Output the [X, Y] coordinate of the center of the cell containing the given text.  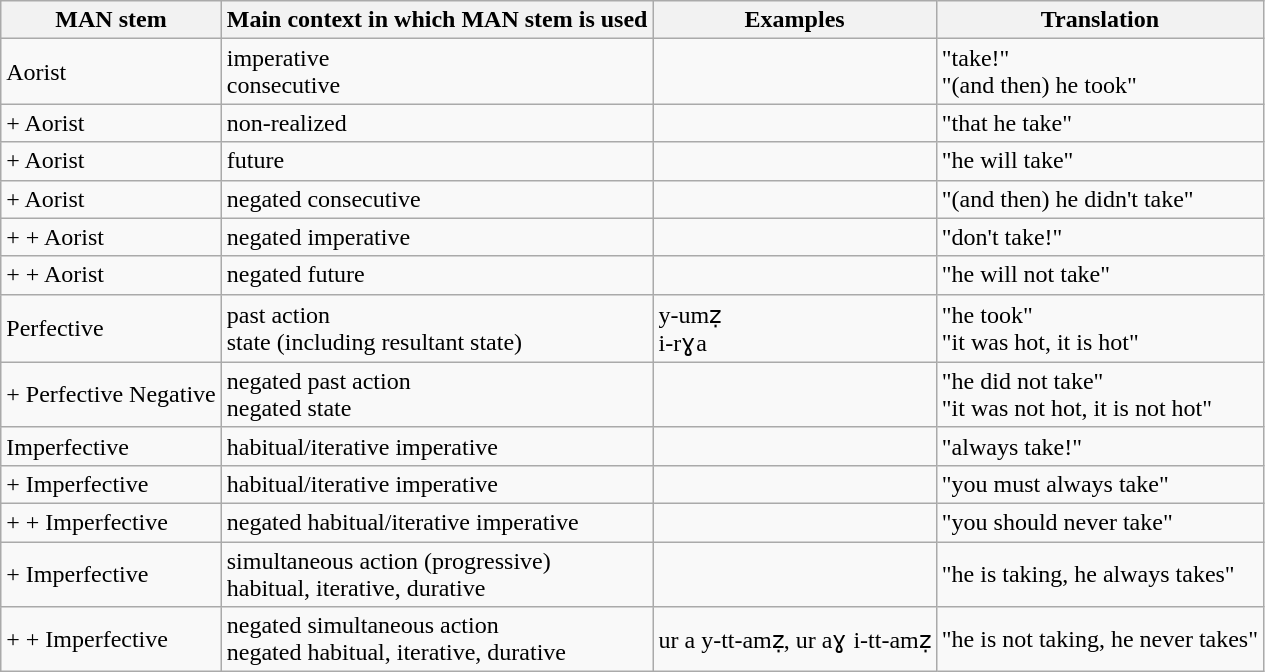
Examples [794, 20]
negated simultaneous actionnegated habitual, iterative, durative [437, 640]
"he will not take" [1100, 275]
"he did not take""it was not hot, it is not hot" [1100, 394]
past actionstate (including resultant state) [437, 328]
negated habitual/iterative imperative [437, 522]
imperativeconsecutive [437, 72]
"take!""(and then) he took" [1100, 72]
"he took""it was hot, it is hot" [1100, 328]
simultaneous action (progressive)habitual, iterative, durative [437, 574]
negated imperative [437, 237]
"(and then) he didn't take" [1100, 199]
negated consecutive [437, 199]
non-realized [437, 123]
+ Perfective Negative [111, 394]
"that he take" [1100, 123]
"don't take!" [1100, 237]
"always take!" [1100, 446]
Translation [1100, 20]
MAN stem [111, 20]
"he is taking, he always takes" [1100, 574]
Main context in which MAN stem is used [437, 20]
Perfective [111, 328]
Aorist [111, 72]
"he is not taking, he never takes" [1100, 640]
negated future [437, 275]
y-umẓi-rɣa [794, 328]
ur a y-tt-amẓ, ur aɣ i-tt-amẓ [794, 640]
"you must always take" [1100, 484]
"you should never take" [1100, 522]
Imperfective [111, 446]
future [437, 161]
negated past actionnegated state [437, 394]
"he will take" [1100, 161]
